Find where the given text appears and provide that cell's center as (X, Y) coordinate. 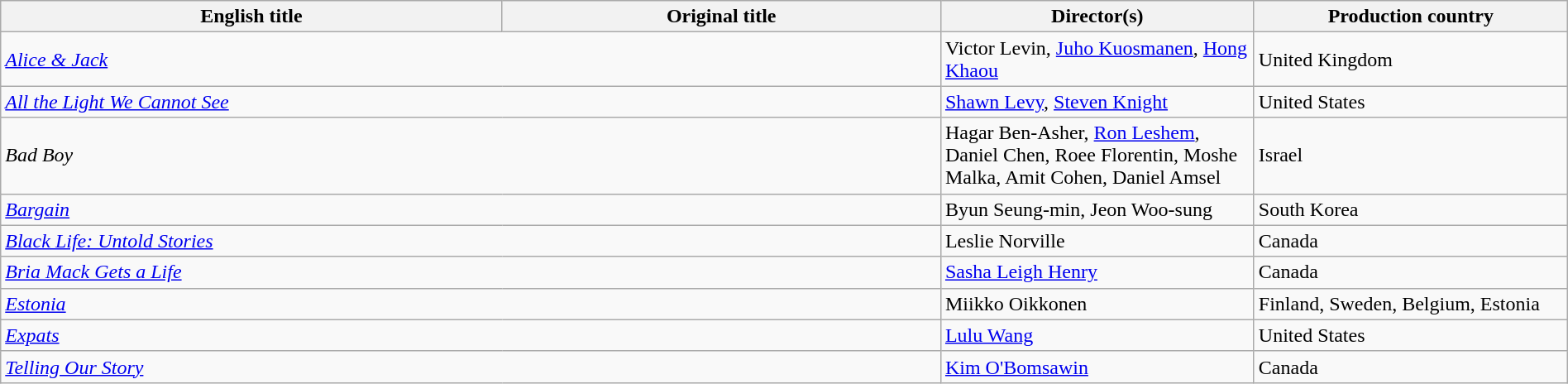
Estonia (471, 304)
Victor Levin, Juho Kuosmanen, Hong Khaou (1097, 60)
Telling Our Story (471, 367)
United Kingdom (1411, 60)
Byun Seung-min, Jeon Woo-sung (1097, 209)
Director(s) (1097, 17)
Hagar Ben-Asher, Ron Leshem, Daniel Chen, Roee Florentin, Moshe Malka, Amit Cohen, Daniel Amsel (1097, 156)
Alice & Jack (471, 60)
Shawn Levy, Steven Knight (1097, 102)
Kim O'Bomsawin (1097, 367)
South Korea (1411, 209)
Finland, Sweden, Belgium, Estonia (1411, 304)
Sasha Leigh Henry (1097, 272)
Miikko Oikkonen (1097, 304)
All the Light We Cannot See (471, 102)
Bria Mack Gets a Life (471, 272)
Bad Boy (471, 156)
Expats (471, 335)
Leslie Norville (1097, 241)
Black Life: Untold Stories (471, 241)
Production country (1411, 17)
English title (251, 17)
Israel (1411, 156)
Original title (721, 17)
Bargain (471, 209)
Lulu Wang (1097, 335)
